Find where the given text appears and provide that cell's center as [x, y] coordinate. 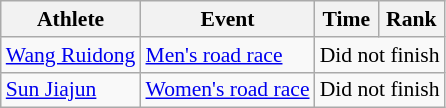
Time [346, 19]
Women's road race [227, 90]
Athlete [71, 19]
Event [227, 19]
Wang Ruidong [71, 55]
Men's road race [227, 55]
Rank [412, 19]
Sun Jiajun [71, 90]
